Return (X, Y) of the center of cell containing provided text 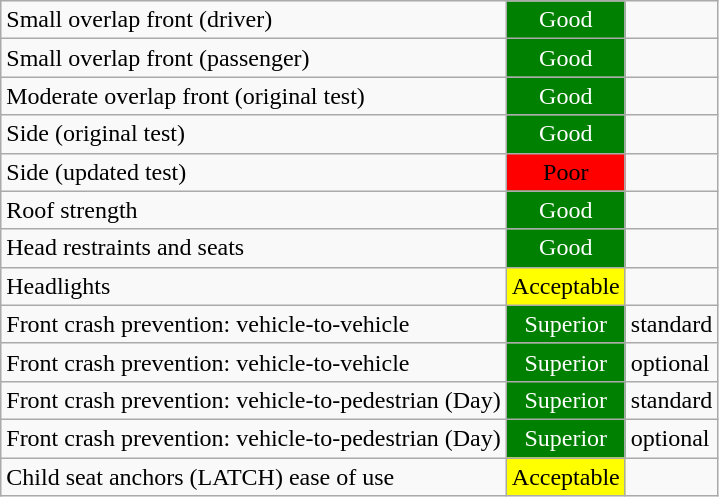
Side (updated test) (254, 172)
Headlights (254, 286)
Child seat anchors (LATCH) ease of use (254, 477)
Roof strength (254, 210)
Side (original test) (254, 134)
Poor (566, 172)
Small overlap front (driver) (254, 20)
Head restraints and seats (254, 248)
Moderate overlap front (original test) (254, 96)
Small overlap front (passenger) (254, 58)
